Locate the cell with the specified text and output its (X, Y) center coordinate. 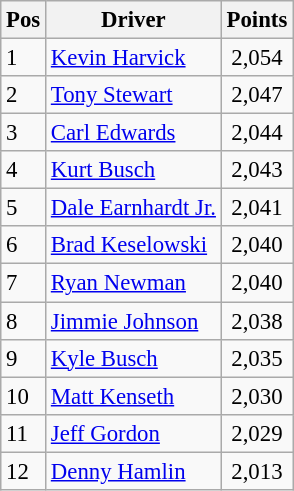
Tony Stewart (134, 95)
2,030 (256, 396)
5 (24, 208)
Jimmie Johnson (134, 321)
Brad Keselowski (134, 245)
Dale Earnhardt Jr. (134, 208)
2,038 (256, 321)
Matt Kenseth (134, 396)
2,044 (256, 133)
Kurt Busch (134, 170)
9 (24, 358)
2,035 (256, 358)
Carl Edwards (134, 133)
Jeff Gordon (134, 433)
12 (24, 471)
Ryan Newman (134, 283)
Kevin Harvick (134, 58)
2,043 (256, 170)
2,041 (256, 208)
11 (24, 433)
Driver (134, 20)
2,054 (256, 58)
1 (24, 58)
6 (24, 245)
4 (24, 170)
Denny Hamlin (134, 471)
8 (24, 321)
Kyle Busch (134, 358)
10 (24, 396)
7 (24, 283)
Pos (24, 20)
2,047 (256, 95)
Points (256, 20)
2 (24, 95)
3 (24, 133)
2,013 (256, 471)
2,029 (256, 433)
